Find where the given text appears and provide that cell's center as [x, y] coordinate. 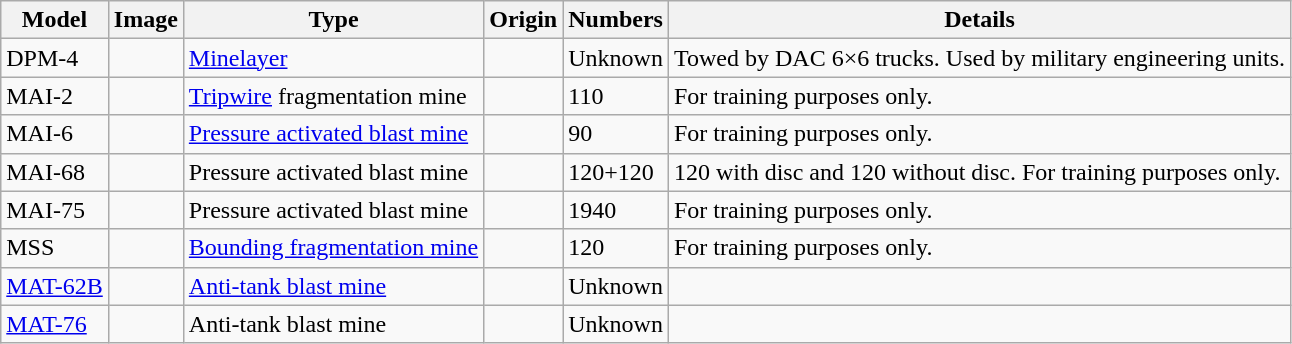
MSS [55, 248]
120 with disc and 120 without disc. For training purposes only. [979, 172]
1940 [616, 210]
120 [616, 248]
MAI-75 [55, 210]
Origin [524, 20]
MAI-6 [55, 134]
110 [616, 96]
DPM-4 [55, 58]
MAT-62B [55, 286]
MAI-68 [55, 172]
MAI-2 [55, 96]
90 [616, 134]
Bounding fragmentation mine [333, 248]
Image [146, 20]
Model [55, 20]
Details [979, 20]
MAT-76 [55, 324]
Numbers [616, 20]
Towed by DAC 6×6 trucks. Used by military engineering units. [979, 58]
Tripwire fragmentation mine [333, 96]
Type [333, 20]
Minelayer [333, 58]
120+120 [616, 172]
